For the text-containing cell, return its midpoint in [x, y] coordinate format. 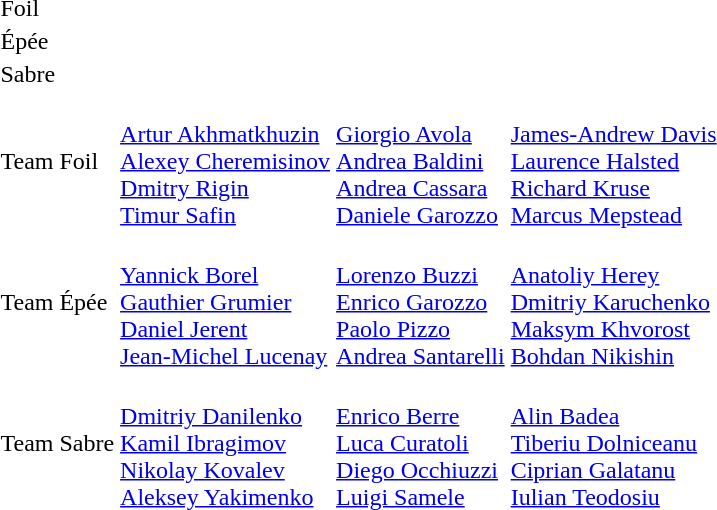
Giorgio Avola Andrea Baldini Andrea Cassara Daniele Garozzo [421, 161]
Artur Akhmatkhuzin Alexey Cheremisinov Dmitry Rigin Timur Safin [226, 161]
Lorenzo Buzzi Enrico Garozzo Paolo Pizzo Andrea Santarelli [421, 302]
Yannick Borel Gauthier Grumier Daniel Jerent Jean-Michel Lucenay [226, 302]
